Locate the cell with the specified text and output its (x, y) center coordinate. 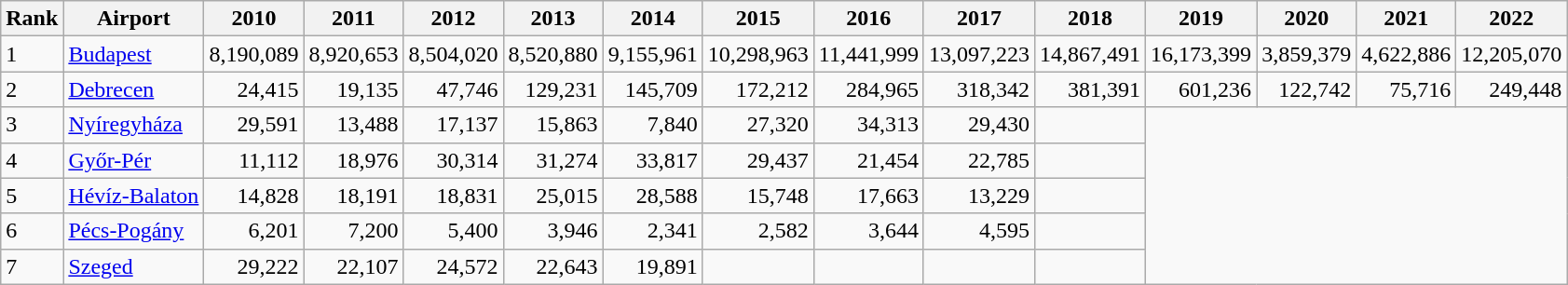
7 (32, 266)
122,742 (1306, 89)
Nyíregyháza (134, 125)
47,746 (453, 89)
249,448 (1511, 89)
17,663 (868, 196)
2010 (253, 19)
15,748 (758, 196)
Hévíz-Balaton (134, 196)
Szeged (134, 266)
2011 (354, 19)
2015 (758, 19)
Rank (32, 19)
2,341 (652, 231)
1 (32, 54)
21,454 (868, 160)
12,205,070 (1511, 54)
Airport (134, 19)
13,488 (354, 125)
6,201 (253, 231)
75,716 (1407, 89)
2012 (453, 19)
2020 (1306, 19)
14,867,491 (1090, 54)
2022 (1511, 19)
2017 (978, 19)
5 (32, 196)
18,976 (354, 160)
22,785 (978, 160)
2 (32, 89)
11,441,999 (868, 54)
2019 (1202, 19)
33,817 (652, 160)
2,582 (758, 231)
15,863 (553, 125)
29,591 (253, 125)
8,920,653 (354, 54)
10,298,963 (758, 54)
Debrecen (134, 89)
2021 (1407, 19)
22,107 (354, 266)
Budapest (134, 54)
284,965 (868, 89)
8,520,880 (553, 54)
19,135 (354, 89)
13,097,223 (978, 54)
172,212 (758, 89)
17,137 (453, 125)
11,112 (253, 160)
14,828 (253, 196)
18,831 (453, 196)
3 (32, 125)
6 (32, 231)
28,588 (652, 196)
4,595 (978, 231)
8,190,089 (253, 54)
30,314 (453, 160)
31,274 (553, 160)
3,946 (553, 231)
29,222 (253, 266)
34,313 (868, 125)
22,643 (553, 266)
16,173,399 (1202, 54)
601,236 (1202, 89)
Győr-Pér (134, 160)
Pécs-Pogány (134, 231)
2018 (1090, 19)
381,391 (1090, 89)
13,229 (978, 196)
29,437 (758, 160)
8,504,020 (453, 54)
4,622,886 (1407, 54)
2014 (652, 19)
3,644 (868, 231)
318,342 (978, 89)
19,891 (652, 266)
29,430 (978, 125)
3,859,379 (1306, 54)
129,231 (553, 89)
24,415 (253, 89)
2013 (553, 19)
7,840 (652, 125)
27,320 (758, 125)
24,572 (453, 266)
25,015 (553, 196)
4 (32, 160)
9,155,961 (652, 54)
2016 (868, 19)
7,200 (354, 231)
145,709 (652, 89)
18,191 (354, 196)
5,400 (453, 231)
